Capture the cell that displays the provided text and extract its (X, Y) central coordinate. 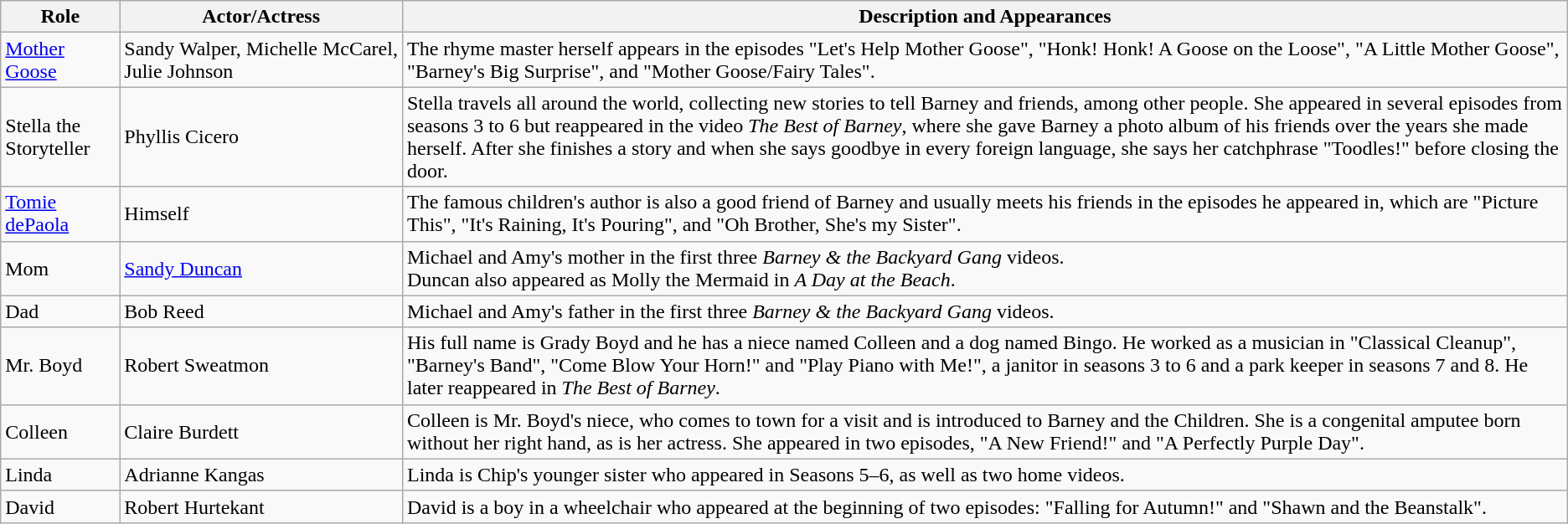
Phyllis Cicero (261, 137)
Himself (261, 214)
Mother Goose (60, 60)
Adrianne Kangas (261, 475)
Colleen (60, 432)
Robert Sweatmon (261, 366)
Bob Reed (261, 311)
Mom (60, 268)
David (60, 506)
Linda (60, 475)
Robert Hurtekant (261, 506)
Role (60, 17)
Description and Appearances (985, 17)
David is a boy in a wheelchair who appeared at the beginning of two episodes: "Falling for Autumn!" and "Shawn and the Beanstalk". (985, 506)
Sandy Walper, Michelle McCarel,Julie Johnson (261, 60)
Claire Burdett (261, 432)
Stella the Storyteller (60, 137)
Tomie dePaola (60, 214)
Mr. Boyd (60, 366)
Michael and Amy's mother in the first three Barney & the Backyard Gang videos.Duncan also appeared as Molly the Mermaid in A Day at the Beach. (985, 268)
Michael and Amy's father in the first three Barney & the Backyard Gang videos. (985, 311)
Actor/Actress (261, 17)
Dad (60, 311)
Linda is Chip's younger sister who appeared in Seasons 5–6, as well as two home videos. (985, 475)
Sandy Duncan (261, 268)
